Output the [X, Y] coordinate of the center of the cell containing the given text.  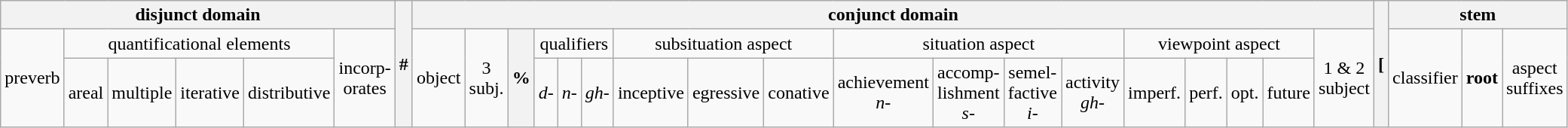
iterative [210, 93]
root [1481, 78]
quantificational elements [199, 44]
perf. [1206, 93]
conative [799, 93]
3 subj. [487, 78]
multiple [142, 93]
% [521, 78]
stem [1478, 15]
inceptive [651, 93]
disjunct domain [198, 15]
viewpoint aspect [1219, 44]
1 & 2 subject [1344, 78]
accomp-lishment s- [968, 93]
semel-factive i- [1032, 93]
distributive [289, 93]
object [439, 78]
gh- [597, 93]
qualifiers [574, 44]
aspect suffixes [1536, 78]
subsituation aspect [723, 44]
n- [570, 93]
future [1288, 93]
achievement n- [883, 93]
classifier [1426, 78]
activity gh- [1093, 93]
areal [86, 93]
d- [546, 93]
imperf. [1154, 93]
situation aspect [978, 44]
egressive [726, 93]
opt. [1245, 93]
# [404, 64]
[ [1380, 64]
conjunct domain [893, 15]
preverb [32, 78]
incorp-orates [365, 78]
